Output the [X, Y] coordinate of the center of the cell containing the given text.  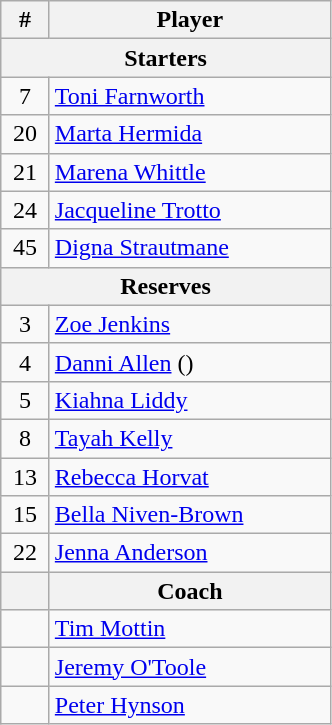
Tim Mottin [190, 629]
3 [26, 324]
Marta Hermida [190, 134]
21 [26, 172]
Starters [166, 58]
Jenna Anderson [190, 553]
# [26, 20]
Peter Hynson [190, 705]
24 [26, 210]
Rebecca Horvat [190, 477]
Jeremy O'Toole [190, 667]
Digna Strautmane [190, 248]
7 [26, 96]
45 [26, 248]
4 [26, 362]
Zoe Jenkins [190, 324]
Toni Farnworth [190, 96]
Jacqueline Trotto [190, 210]
5 [26, 400]
Danni Allen () [190, 362]
Kiahna Liddy [190, 400]
Coach [190, 591]
Reserves [166, 286]
13 [26, 477]
Marena Whittle [190, 172]
Bella Niven-Brown [190, 515]
15 [26, 515]
8 [26, 438]
22 [26, 553]
20 [26, 134]
Player [190, 20]
Tayah Kelly [190, 438]
